Extract the [x, y] coordinate from the center of the cell holding the provided text.  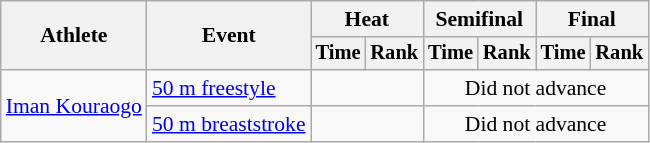
50 m freestyle [229, 88]
Final [592, 19]
50 m breaststroke [229, 124]
Iman Kouraogo [74, 106]
Athlete [74, 36]
Semifinal [479, 19]
Heat [367, 19]
Event [229, 36]
